Capture the cell that displays the provided text and extract its (X, Y) central coordinate. 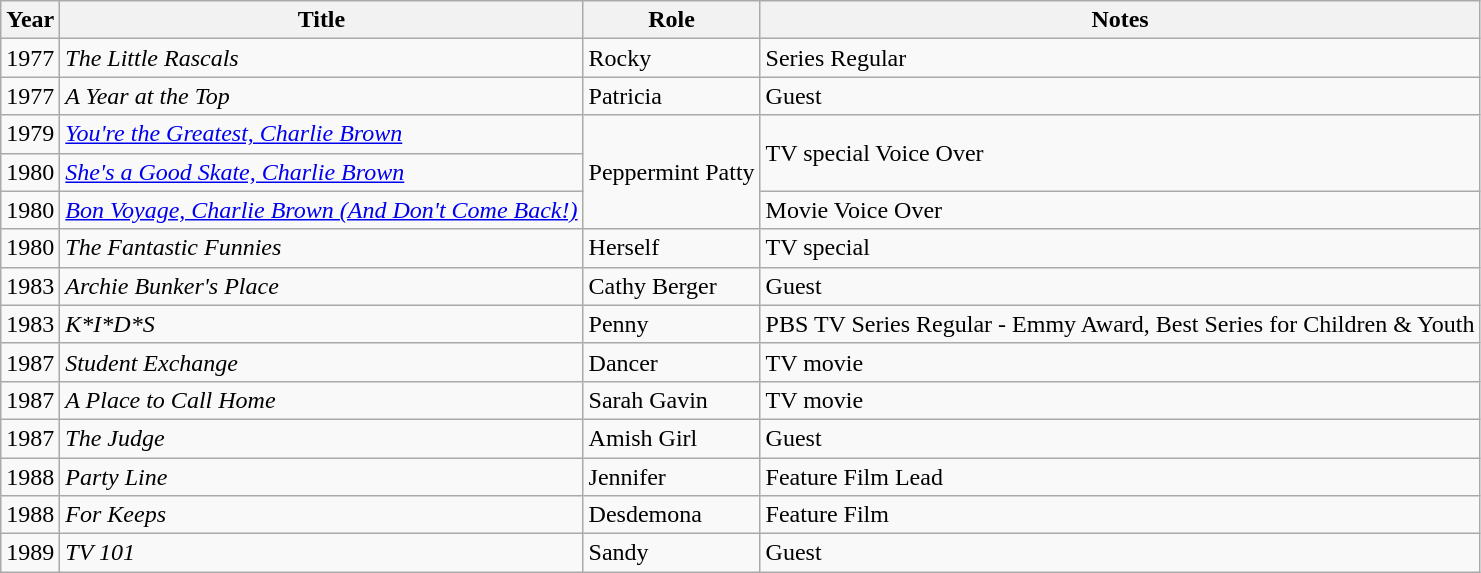
1989 (30, 553)
PBS TV Series Regular - Emmy Award, Best Series for Children & Youth (1120, 324)
Penny (672, 324)
TV special Voice Over (1120, 153)
You're the Greatest, Charlie Brown (322, 134)
The Fantastic Funnies (322, 248)
For Keeps (322, 515)
TV 101 (322, 553)
Series Regular (1120, 58)
Notes (1120, 20)
Year (30, 20)
Sarah Gavin (672, 400)
Herself (672, 248)
Feature Film (1120, 515)
Amish Girl (672, 438)
Rocky (672, 58)
Bon Voyage, Charlie Brown (And Don't Come Back!) (322, 210)
Cathy Berger (672, 286)
A Year at the Top (322, 96)
K*I*D*S (322, 324)
TV special (1120, 248)
The Little Rascals (322, 58)
1979 (30, 134)
A Place to Call Home (322, 400)
Student Exchange (322, 362)
Peppermint Patty (672, 172)
Desdemona (672, 515)
Movie Voice Over (1120, 210)
Title (322, 20)
Patricia (672, 96)
Sandy (672, 553)
Archie Bunker's Place (322, 286)
She's a Good Skate, Charlie Brown (322, 172)
Dancer (672, 362)
Feature Film Lead (1120, 477)
Jennifer (672, 477)
Party Line (322, 477)
The Judge (322, 438)
Role (672, 20)
